Extract the (x, y) coordinate from the center of the cell holding the provided text.  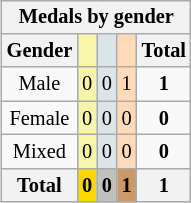
Medals by gender (96, 17)
Male (40, 84)
Gender (40, 51)
Mixed (40, 152)
Female (40, 118)
